Pinpoint the cell where the given text exists, returning its (X, Y) midpoint coordinate. 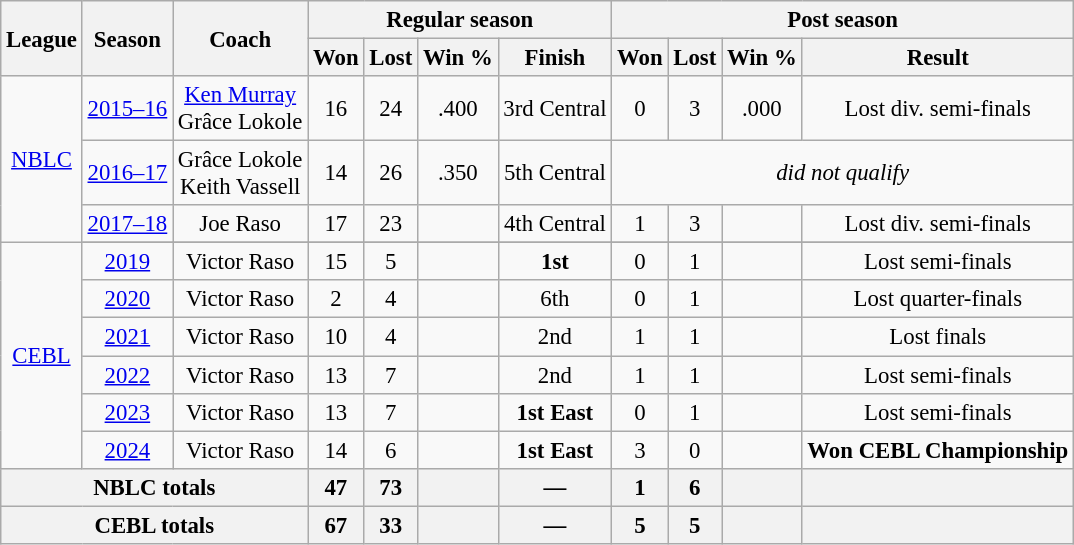
10 (336, 337)
League (42, 38)
16 (336, 108)
Regular season (460, 20)
2023 (127, 412)
2022 (127, 375)
47 (336, 487)
73 (391, 487)
CEBL totals (154, 525)
5th Central (555, 174)
Joe Raso (240, 224)
15 (336, 262)
NBLC totals (154, 487)
24 (391, 108)
Lost finals (938, 337)
.000 (762, 108)
17 (336, 224)
23 (391, 224)
2020 (127, 299)
Post season (843, 20)
CEBL (42, 356)
did not qualify (843, 174)
67 (336, 525)
4th Central (555, 224)
Lost quarter-finals (938, 299)
Coach (240, 38)
Grâce LokoleKeith Vassell (240, 174)
26 (391, 174)
NBLC (42, 160)
3rd Central (555, 108)
2015–16 (127, 108)
2 (336, 299)
Ken MurrayGrâce Lokole (240, 108)
2016–17 (127, 174)
Result (938, 58)
2019 (127, 262)
2024 (127, 450)
2021 (127, 337)
33 (391, 525)
Season (127, 38)
Won CEBL Championship (938, 450)
.350 (458, 174)
6th (555, 299)
Finish (555, 58)
1st (555, 262)
2017–18 (127, 224)
.400 (458, 108)
